Pinpoint the cell where the given text exists, returning its [X, Y] midpoint coordinate. 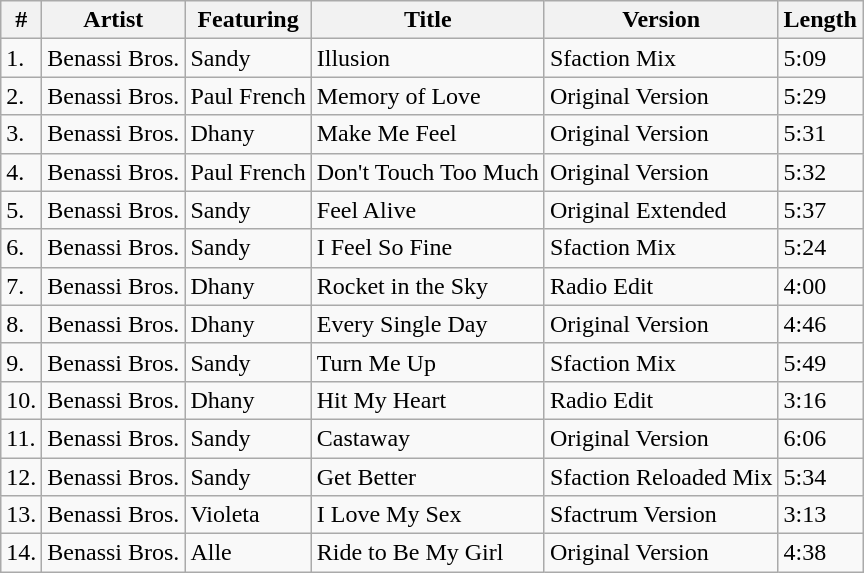
5:09 [820, 58]
13. [22, 515]
I Feel So Fine [428, 248]
Every Single Day [428, 324]
10. [22, 400]
Violeta [248, 515]
5:49 [820, 362]
Hit My Heart [428, 400]
3:16 [820, 400]
Memory of Love [428, 96]
7. [22, 286]
5. [22, 210]
14. [22, 553]
# [22, 20]
Make Me Feel [428, 134]
3. [22, 134]
5:34 [820, 477]
Version [661, 20]
8. [22, 324]
Original Extended [661, 210]
I Love My Sex [428, 515]
11. [22, 438]
Castaway [428, 438]
9. [22, 362]
12. [22, 477]
5:29 [820, 96]
Illusion [428, 58]
3:13 [820, 515]
Feel Alive [428, 210]
Don't Touch Too Much [428, 172]
4:00 [820, 286]
5:37 [820, 210]
Title [428, 20]
Alle [248, 553]
4. [22, 172]
Get Better [428, 477]
Rocket in the Sky [428, 286]
2. [22, 96]
Artist [114, 20]
4:46 [820, 324]
4:38 [820, 553]
1. [22, 58]
Length [820, 20]
Featuring [248, 20]
Sfactrum Version [661, 515]
Turn Me Up [428, 362]
6:06 [820, 438]
5:32 [820, 172]
Ride to Be My Girl [428, 553]
5:31 [820, 134]
Sfaction Reloaded Mix [661, 477]
5:24 [820, 248]
6. [22, 248]
